Scan for the cell matching the given text and deliver its [X, Y] coordinate at center. 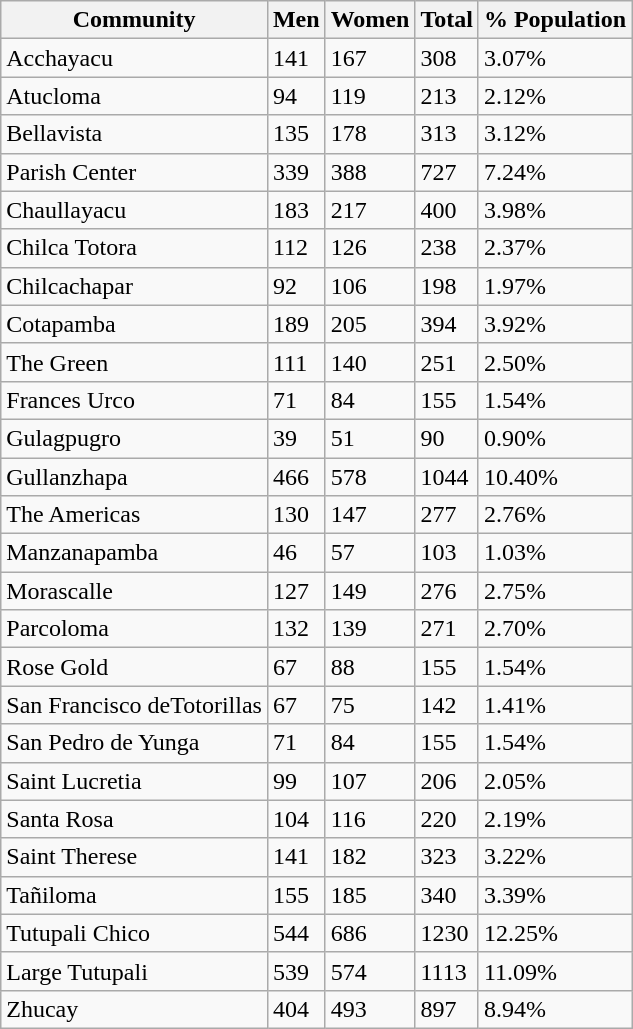
Chilca Totora [134, 248]
308 [447, 58]
Atucloma [134, 96]
139 [370, 629]
Men [296, 20]
2.76% [554, 515]
San Francisco deTotorillas [134, 705]
57 [370, 553]
107 [370, 781]
132 [296, 629]
727 [447, 172]
126 [370, 248]
Manzanapamba [134, 553]
2.75% [554, 591]
104 [296, 819]
178 [370, 134]
7.24% [554, 172]
% Population [554, 20]
Parish Center [134, 172]
Rose Gold [134, 667]
539 [296, 971]
142 [447, 705]
3.07% [554, 58]
3.92% [554, 324]
10.40% [554, 477]
394 [447, 324]
213 [447, 96]
94 [296, 96]
205 [370, 324]
2.70% [554, 629]
388 [370, 172]
183 [296, 210]
1044 [447, 477]
Large Tutupali [134, 971]
127 [296, 591]
3.12% [554, 134]
106 [370, 286]
3.22% [554, 857]
2.50% [554, 362]
119 [370, 96]
Women [370, 20]
206 [447, 781]
167 [370, 58]
75 [370, 705]
140 [370, 362]
103 [447, 553]
271 [447, 629]
2.19% [554, 819]
340 [447, 895]
8.94% [554, 1009]
3.39% [554, 895]
Saint Lucretia [134, 781]
99 [296, 781]
182 [370, 857]
1.97% [554, 286]
339 [296, 172]
198 [447, 286]
Saint Therese [134, 857]
277 [447, 515]
1230 [447, 933]
Santa Rosa [134, 819]
466 [296, 477]
Bellavista [134, 134]
400 [447, 210]
11.09% [554, 971]
404 [296, 1009]
Acchayacu [134, 58]
Cotapamba [134, 324]
217 [370, 210]
574 [370, 971]
544 [296, 933]
92 [296, 286]
The Green [134, 362]
Tutupali Chico [134, 933]
323 [447, 857]
1.03% [554, 553]
Chilcachapar [134, 286]
686 [370, 933]
189 [296, 324]
51 [370, 438]
1113 [447, 971]
238 [447, 248]
88 [370, 667]
149 [370, 591]
Morascalle [134, 591]
Community [134, 20]
San Pedro de Yunga [134, 743]
111 [296, 362]
Tañiloma [134, 895]
3.98% [554, 210]
Zhucay [134, 1009]
1.41% [554, 705]
116 [370, 819]
130 [296, 515]
578 [370, 477]
185 [370, 895]
2.05% [554, 781]
Frances Urco [134, 400]
276 [447, 591]
46 [296, 553]
Parcoloma [134, 629]
2.12% [554, 96]
Total [447, 20]
The Americas [134, 515]
251 [447, 362]
2.37% [554, 248]
Gullanzhapa [134, 477]
90 [447, 438]
0.90% [554, 438]
147 [370, 515]
897 [447, 1009]
Chaullayacu [134, 210]
493 [370, 1009]
12.25% [554, 933]
39 [296, 438]
Gulagpugro [134, 438]
313 [447, 134]
135 [296, 134]
220 [447, 819]
112 [296, 248]
